Identify which cell holds the provided text, then report its (x, y) central coordinate. 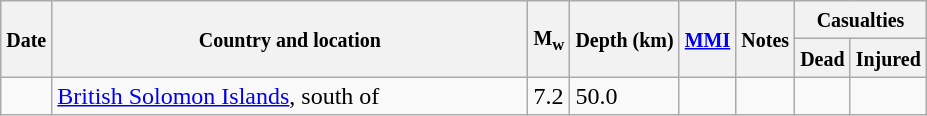
Depth (km) (624, 39)
Casualties (861, 20)
Mw (549, 39)
Country and location (290, 39)
50.0 (624, 96)
7.2 (549, 96)
Dead (823, 58)
Injured (888, 58)
Notes (766, 39)
Date (26, 39)
British Solomon Islands, south of (290, 96)
MMI (708, 39)
